For the text-containing cell, return its midpoint in (X, Y) coordinate format. 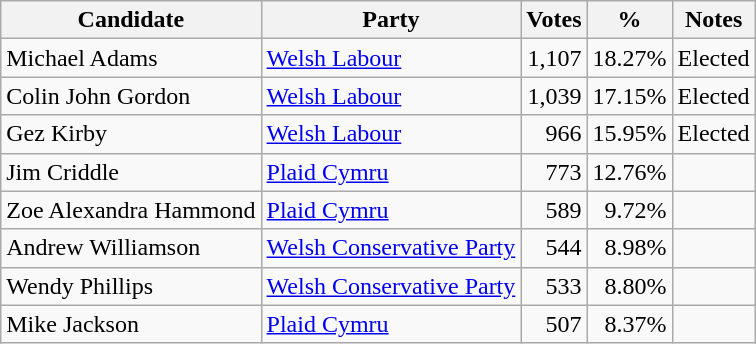
773 (554, 172)
Votes (554, 20)
9.72% (630, 210)
1,107 (554, 58)
Zoe Alexandra Hammond (131, 210)
12.76% (630, 172)
507 (554, 324)
1,039 (554, 96)
Jim Criddle (131, 172)
966 (554, 134)
533 (554, 286)
18.27% (630, 58)
Party (391, 20)
544 (554, 248)
Colin John Gordon (131, 96)
Gez Kirby (131, 134)
Notes (714, 20)
589 (554, 210)
Wendy Phillips (131, 286)
8.37% (630, 324)
8.98% (630, 248)
Mike Jackson (131, 324)
15.95% (630, 134)
Michael Adams (131, 58)
Andrew Williamson (131, 248)
17.15% (630, 96)
Candidate (131, 20)
8.80% (630, 286)
% (630, 20)
